Search for the cell housing the specified text and yield its (X, Y) center coordinate. 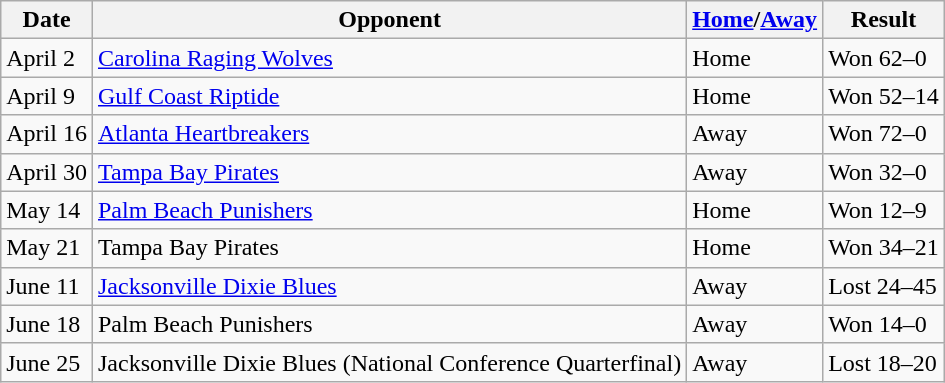
Won 62–0 (884, 58)
May 21 (47, 248)
Atlanta Heartbreakers (389, 134)
Gulf Coast Riptide (389, 96)
Result (884, 20)
Won 32–0 (884, 172)
Jacksonville Dixie Blues (389, 286)
Opponent (389, 20)
Home/Away (755, 20)
Lost 24–45 (884, 286)
Jacksonville Dixie Blues (National Conference Quarterfinal) (389, 362)
Won 14–0 (884, 324)
April 9 (47, 96)
Won 34–21 (884, 248)
April 2 (47, 58)
April 30 (47, 172)
Won 52–14 (884, 96)
Date (47, 20)
Lost 18–20 (884, 362)
June 11 (47, 286)
Won 12–9 (884, 210)
Carolina Raging Wolves (389, 58)
Won 72–0 (884, 134)
May 14 (47, 210)
June 25 (47, 362)
April 16 (47, 134)
June 18 (47, 324)
